Detect which cell encompasses the target text, then output its (x, y) center coordinate. 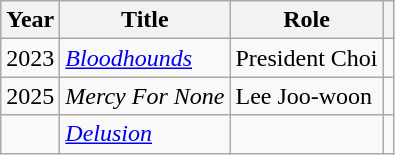
2025 (30, 96)
Title (145, 20)
Year (30, 20)
Bloodhounds (145, 58)
Lee Joo-woon (306, 96)
President Choi (306, 58)
Role (306, 20)
2023 (30, 58)
Mercy For None (145, 96)
Delusion (145, 134)
